Determine the [X, Y] coordinate at the center of the cell enclosing the given text.  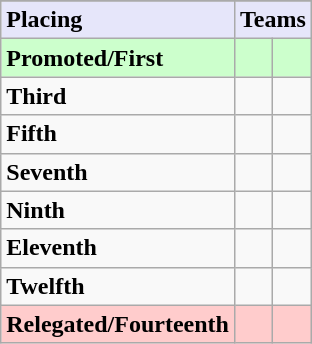
Teams [272, 20]
Third [118, 96]
Promoted/First [118, 58]
Placing [118, 20]
Seventh [118, 172]
Eleventh [118, 248]
Ninth [118, 210]
Relegated/Fourteenth [118, 324]
Twelfth [118, 286]
Fifth [118, 134]
